Pinpoint the cell where the given text exists, returning its [X, Y] midpoint coordinate. 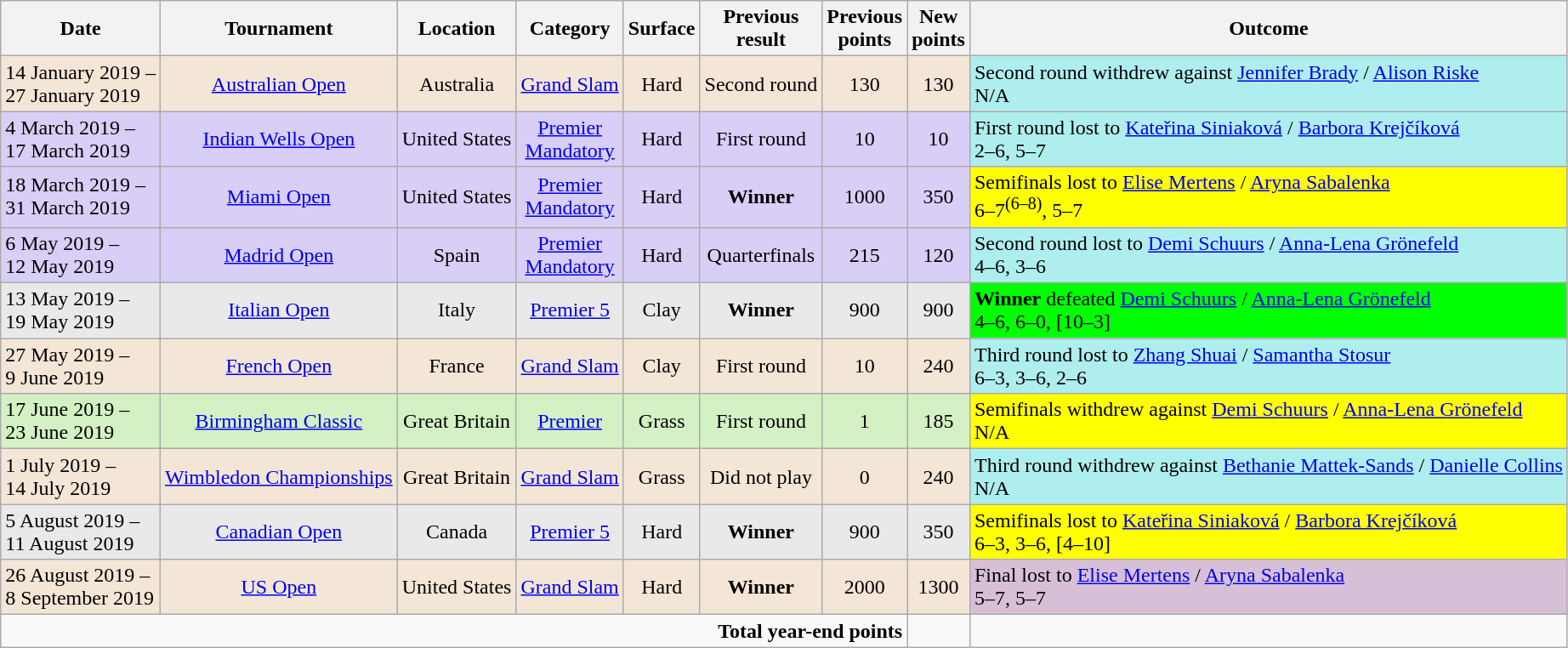
Second round withdrew against Jennifer Brady / Alison RiskeN/A [1269, 83]
1 [865, 422]
Third round withdrew against Bethanie Mattek-Sands / Danielle CollinsN/A [1269, 476]
Indian Wells Open [279, 139]
26 August 2019 –8 September 2019 [81, 587]
Date [81, 29]
27 May 2019 –9 June 2019 [81, 366]
Previousresult [761, 29]
US Open [279, 587]
Second round lost to Demi Schuurs / Anna-Lena Grönefeld4–6, 3–6 [1269, 255]
Spain [457, 255]
Location [457, 29]
Semifinals withdrew against Demi Schuurs / Anna-Lena GrönefeldN/A [1269, 422]
Birmingham Classic [279, 422]
Semifinals lost to Elise Mertens / Aryna Sabalenka6–7(6–8), 5–7 [1269, 197]
4 March 2019 –17 March 2019 [81, 139]
Quarterfinals [761, 255]
1 July 2019 –14 July 2019 [81, 476]
Third round lost to Zhang Shuai / Samantha Stosur6–3, 3–6, 2–6 [1269, 366]
Wimbledon Championships [279, 476]
Australian Open [279, 83]
Canadian Open [279, 532]
Newpoints [939, 29]
Second round [761, 83]
Final lost to Elise Mertens / Aryna Sabalenka5–7, 5–7 [1269, 587]
1000 [865, 197]
Total year-end points [454, 631]
Premier [570, 422]
Surface [662, 29]
185 [939, 422]
Outcome [1269, 29]
5 August 2019 –11 August 2019 [81, 532]
Semifinals lost to Kateřina Siniaková / Barbora Krejčíková6–3, 3–6, [4–10] [1269, 532]
Did not play [761, 476]
France [457, 366]
18 March 2019 –31 March 2019 [81, 197]
0 [865, 476]
Madrid Open [279, 255]
Tournament [279, 29]
215 [865, 255]
Australia [457, 83]
17 June 2019 –23 June 2019 [81, 422]
2000 [865, 587]
Category [570, 29]
Italian Open [279, 311]
1300 [939, 587]
120 [939, 255]
Winner defeated Demi Schuurs / Anna-Lena Grönefeld4–6, 6–0, [10–3] [1269, 311]
14 January 2019 –27 January 2019 [81, 83]
Canada [457, 532]
First round lost to Kateřina Siniaková / Barbora Krejčíková2–6, 5–7 [1269, 139]
6 May 2019 –12 May 2019 [81, 255]
Previouspoints [865, 29]
French Open [279, 366]
Italy [457, 311]
Miami Open [279, 197]
13 May 2019 –19 May 2019 [81, 311]
